Return (X, Y) of the center of cell containing provided text 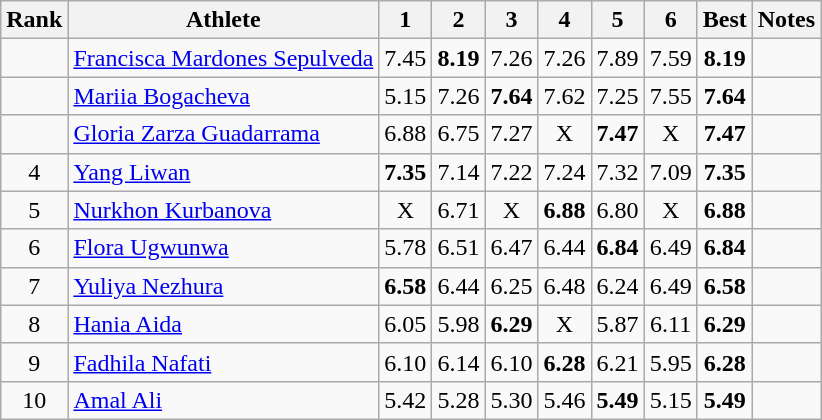
Flora Ugwunwa (224, 248)
8 (34, 324)
Yang Liwan (224, 172)
6.11 (670, 324)
6.24 (618, 286)
6.47 (512, 248)
6.05 (406, 324)
7.24 (564, 172)
5.95 (670, 362)
9 (34, 362)
6.21 (618, 362)
Francisca Mardones Sepulveda (224, 58)
5.78 (406, 248)
7.14 (458, 172)
7.25 (618, 96)
Yuliya Nezhura (224, 286)
7.62 (564, 96)
7.45 (406, 58)
5.87 (618, 324)
7.59 (670, 58)
6.80 (618, 210)
7.55 (670, 96)
6.51 (458, 248)
Rank (34, 20)
7 (34, 286)
7.32 (618, 172)
7.27 (512, 134)
Nurkhon Kurbanova (224, 210)
Athlete (224, 20)
5.30 (512, 400)
6.71 (458, 210)
7.22 (512, 172)
5.28 (458, 400)
5.42 (406, 400)
Fadhila Nafati (224, 362)
Amal Ali (224, 400)
6.14 (458, 362)
3 (512, 20)
2 (458, 20)
Notes (786, 20)
6.75 (458, 134)
5.46 (564, 400)
Best (724, 20)
7.09 (670, 172)
1 (406, 20)
7.89 (618, 58)
5.98 (458, 324)
Mariia Bogacheva (224, 96)
10 (34, 400)
Gloria Zarza Guadarrama (224, 134)
6.48 (564, 286)
6.25 (512, 286)
Hania Aida (224, 324)
